Determine the (x, y) coordinate at the center of the cell enclosing the given text.  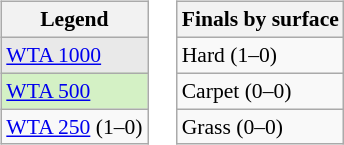
WTA 1000 (74, 55)
Legend (74, 20)
WTA 500 (74, 91)
Hard (1–0) (260, 55)
Carpet (0–0) (260, 91)
WTA 250 (1–0) (74, 127)
Finals by surface (260, 20)
Grass (0–0) (260, 127)
